Detect which cell encompasses the target text, then output its (X, Y) center coordinate. 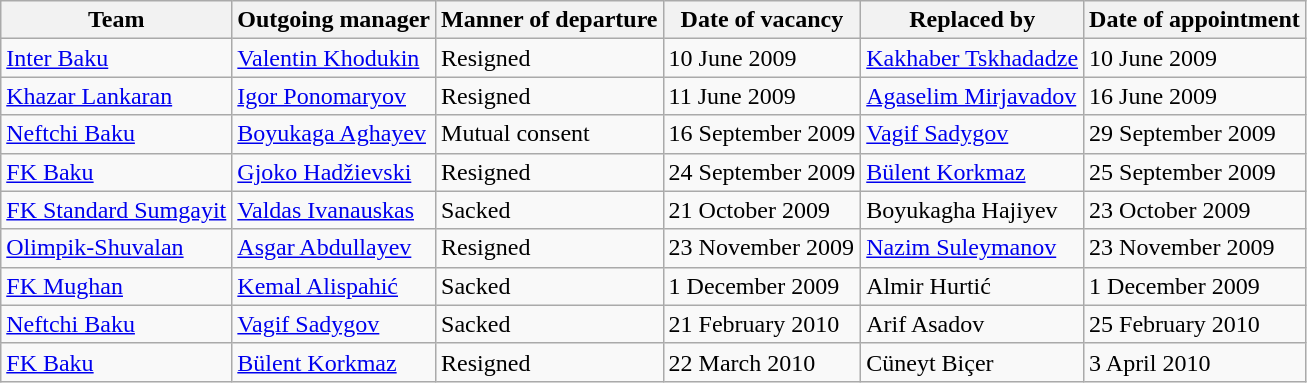
Khazar Lankaran (116, 96)
16 September 2009 (762, 134)
FK Standard Sumgayit (116, 210)
Agaselim Mirjavadov (972, 96)
Inter Baku (116, 58)
16 June 2009 (1195, 96)
Almir Hurtić (972, 286)
Asgar Abdullayev (334, 248)
Cüneyt Biçer (972, 362)
29 September 2009 (1195, 134)
Arif Asadov (972, 324)
21 October 2009 (762, 210)
Olimpik-Shuvalan (116, 248)
Igor Ponomaryov (334, 96)
21 February 2010 (762, 324)
Team (116, 20)
Kakhaber Tskhadadze (972, 58)
11 June 2009 (762, 96)
3 April 2010 (1195, 362)
22 March 2010 (762, 362)
Nazim Suleymanov (972, 248)
Boyukaga Aghayev (334, 134)
Date of appointment (1195, 20)
Manner of departure (550, 20)
Gjoko Hadžievski (334, 172)
Date of vacancy (762, 20)
25 February 2010 (1195, 324)
FK Mughan (116, 286)
Outgoing manager (334, 20)
Kemal Alispahić (334, 286)
23 October 2009 (1195, 210)
Valdas Ivanauskas (334, 210)
25 September 2009 (1195, 172)
Boyukagha Hajiyev (972, 210)
Replaced by (972, 20)
24 September 2009 (762, 172)
Valentin Khodukin (334, 58)
Mutual consent (550, 134)
